Capture the cell that displays the provided text and extract its (x, y) central coordinate. 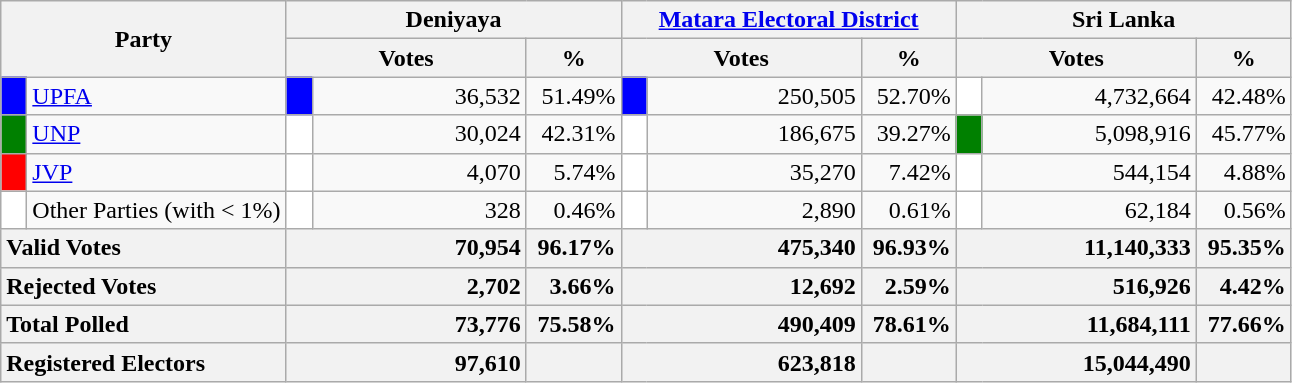
4.42% (1244, 286)
12,692 (741, 286)
39.27% (908, 134)
Rejected Votes (144, 286)
Sri Lanka (1124, 20)
5,098,916 (1089, 134)
30,024 (419, 134)
475,340 (741, 248)
0.56% (1244, 210)
52.70% (908, 96)
Other Parties (with < 1%) (156, 210)
11,684,111 (1076, 324)
Registered Electors (144, 362)
UNP (156, 134)
11,140,333 (1076, 248)
Total Polled (144, 324)
0.46% (574, 210)
Valid Votes (144, 248)
95.35% (1244, 248)
70,954 (406, 248)
42.48% (1244, 96)
62,184 (1089, 210)
4.88% (1244, 172)
42.31% (574, 134)
2.59% (908, 286)
250,505 (754, 96)
4,732,664 (1089, 96)
Party (144, 39)
490,409 (741, 324)
3.66% (574, 286)
544,154 (1089, 172)
516,926 (1076, 286)
JVP (156, 172)
2,890 (754, 210)
Matara Electoral District (788, 20)
186,675 (754, 134)
15,044,490 (1076, 362)
36,532 (419, 96)
97,610 (406, 362)
5.74% (574, 172)
77.66% (1244, 324)
96.17% (574, 248)
45.77% (1244, 134)
75.58% (574, 324)
7.42% (908, 172)
623,818 (741, 362)
73,776 (406, 324)
Deniyaya (454, 20)
0.61% (908, 210)
96.93% (908, 248)
2,702 (406, 286)
328 (419, 210)
UPFA (156, 96)
4,070 (419, 172)
35,270 (754, 172)
51.49% (574, 96)
78.61% (908, 324)
